Pinpoint the cell where the given text exists, returning its (x, y) midpoint coordinate. 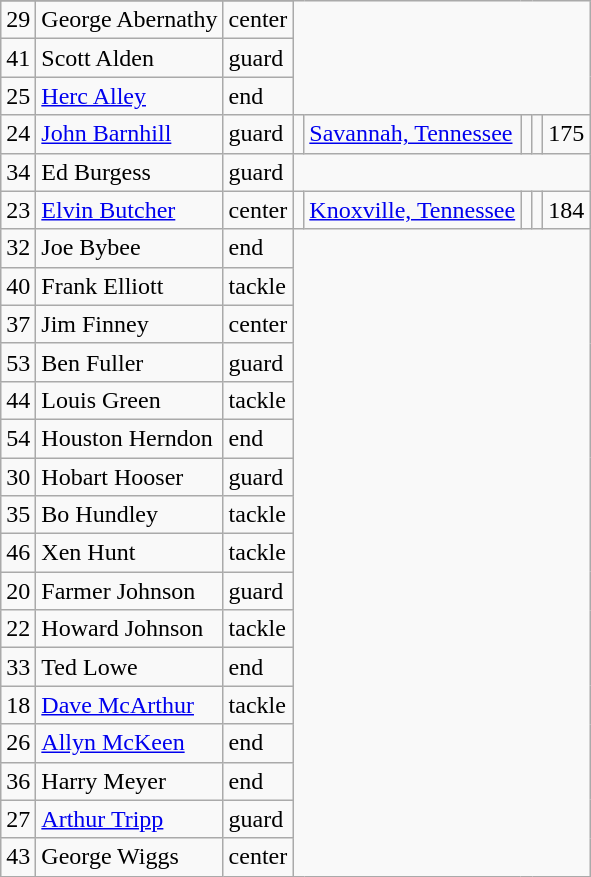
18 (18, 705)
Scott Alden (130, 58)
Louis Green (130, 400)
Dave McArthur (130, 705)
Herc Alley (130, 96)
Frank Elliott (130, 286)
23 (18, 210)
36 (18, 781)
Savannah, Tennessee (412, 134)
24 (18, 134)
Arthur Tripp (130, 819)
John Barnhill (130, 134)
Jim Finney (130, 324)
29 (18, 20)
35 (18, 515)
27 (18, 819)
33 (18, 667)
George Wiggs (130, 857)
184 (566, 210)
44 (18, 400)
26 (18, 743)
54 (18, 438)
41 (18, 58)
Ed Burgess (130, 172)
37 (18, 324)
20 (18, 591)
175 (566, 134)
43 (18, 857)
Houston Herndon (130, 438)
Xen Hunt (130, 553)
40 (18, 286)
34 (18, 172)
53 (18, 362)
32 (18, 248)
Bo Hundley (130, 515)
Joe Bybee (130, 248)
Howard Johnson (130, 629)
Harry Meyer (130, 781)
Farmer Johnson (130, 591)
Ben Fuller (130, 362)
Ted Lowe (130, 667)
George Abernathy (130, 20)
Knoxville, Tennessee (412, 210)
Allyn McKeen (130, 743)
Elvin Butcher (130, 210)
25 (18, 96)
30 (18, 477)
46 (18, 553)
22 (18, 629)
Hobart Hooser (130, 477)
